Output the [X, Y] coordinate of the center of the cell containing the given text.  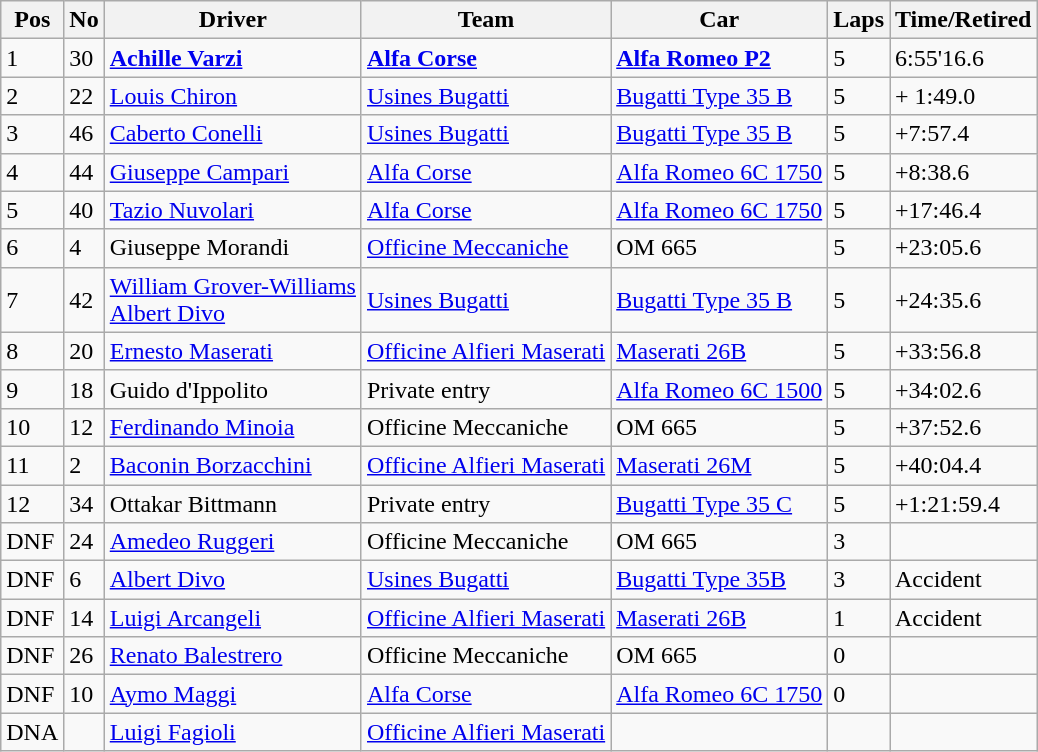
+24:35.6 [964, 300]
6:55'16.6 [964, 58]
+17:46.4 [964, 210]
No [84, 20]
Achille Varzi [232, 58]
+ 1:49.0 [964, 96]
22 [84, 96]
+40:04.4 [964, 465]
Alfa Romeo 6C 1500 [720, 389]
Tazio Nuvolari [232, 210]
Amedeo Ruggeri [232, 542]
18 [84, 389]
Alfa Romeo P2 [720, 58]
Renato Balestrero [232, 656]
30 [84, 58]
40 [84, 210]
11 [32, 465]
Ernesto Maserati [232, 351]
Louis Chiron [232, 96]
8 [32, 351]
+1:21:59.4 [964, 503]
Aymo Maggi [232, 694]
Caberto Conelli [232, 134]
+23:05.6 [964, 248]
14 [84, 618]
Giuseppe Morandi [232, 248]
44 [84, 172]
Bugatti Type 35B [720, 580]
24 [84, 542]
20 [84, 351]
Albert Divo [232, 580]
Driver [232, 20]
+7:57.4 [964, 134]
Ferdinando Minoia [232, 427]
26 [84, 656]
Luigi Fagioli [232, 732]
Giuseppe Campari [232, 172]
Team [486, 20]
Pos [32, 20]
Laps [859, 20]
7 [32, 300]
Ottakar Bittmann [232, 503]
Baconin Borzacchini [232, 465]
9 [32, 389]
William Grover-Williams Albert Divo [232, 300]
+33:56.8 [964, 351]
46 [84, 134]
42 [84, 300]
Maserati 26M [720, 465]
+34:02.6 [964, 389]
Car [720, 20]
Bugatti Type 35 C [720, 503]
Luigi Arcangeli [232, 618]
+37:52.6 [964, 427]
Time/Retired [964, 20]
DNA [32, 732]
Guido d'Ippolito [232, 389]
34 [84, 503]
+8:38.6 [964, 172]
